Return [X, Y] of the center of cell containing provided text 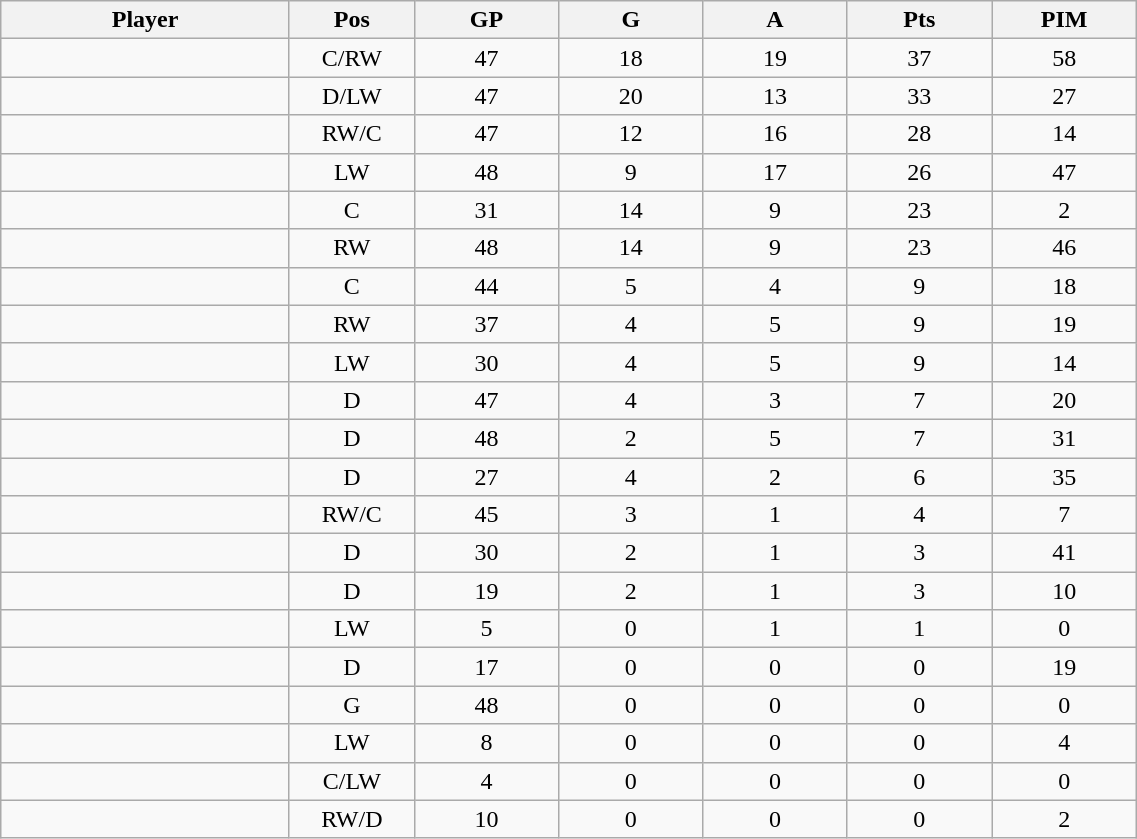
Pos [352, 20]
A [775, 20]
35 [1064, 477]
C/RW [352, 58]
12 [631, 134]
58 [1064, 58]
28 [919, 134]
33 [919, 96]
Pts [919, 20]
41 [1064, 553]
8 [486, 743]
44 [486, 286]
45 [486, 515]
16 [775, 134]
PIM [1064, 20]
D/LW [352, 96]
GP [486, 20]
46 [1064, 248]
26 [919, 172]
RW/D [352, 819]
Player [146, 20]
6 [919, 477]
13 [775, 96]
C/LW [352, 781]
